Locate the cell with the specified text and output its [X, Y] center coordinate. 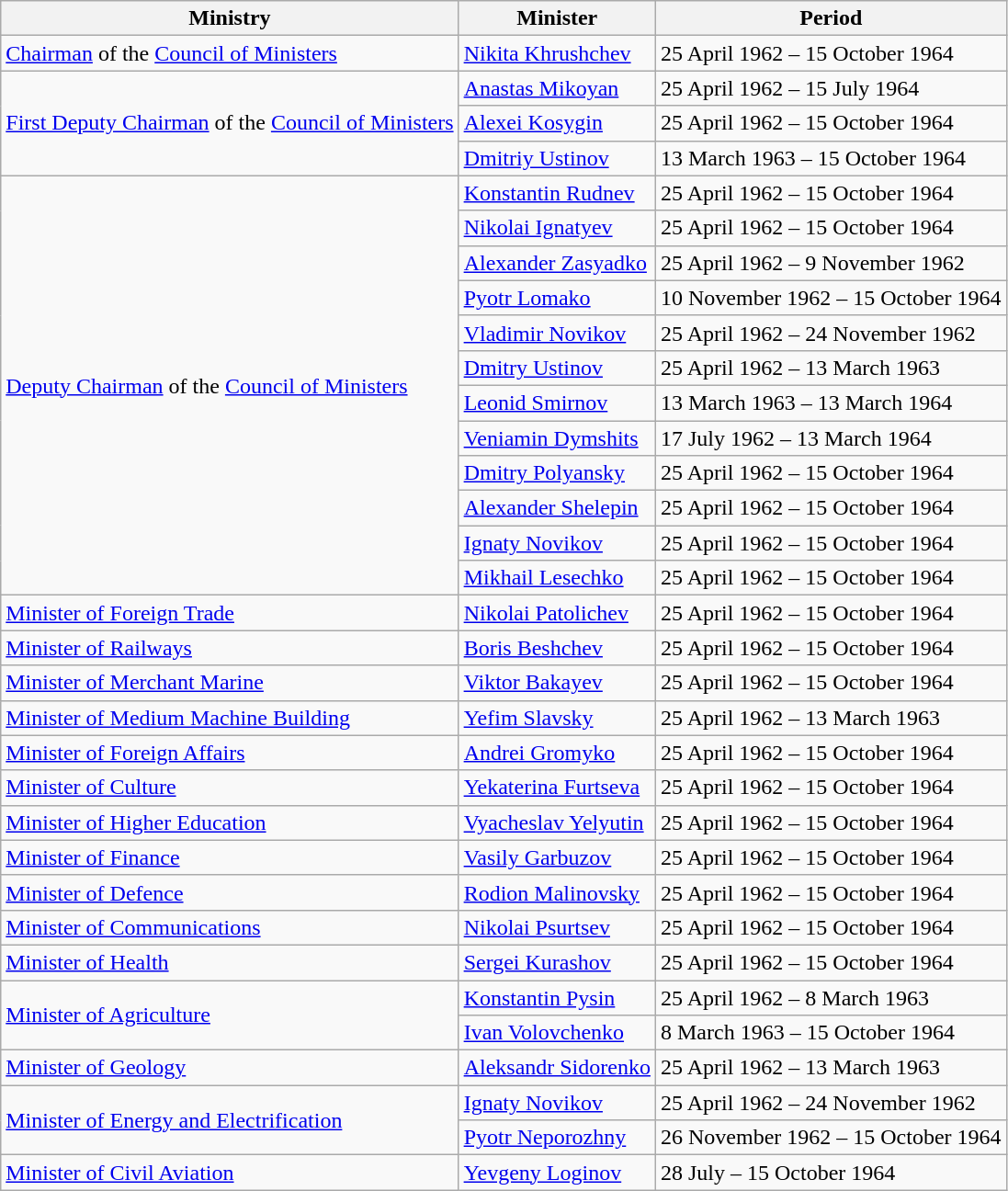
Veniamin Dymshits [557, 438]
Minister of Communications [230, 927]
Konstantin Rudnev [557, 193]
Minister of Medium Machine Building [230, 718]
Alexander Zasyadko [557, 263]
Minister of Merchant Marine [230, 683]
Vladimir Novikov [557, 333]
Vyacheslav Yelyutin [557, 822]
Nikolai Patolichev [557, 613]
Nikita Khrushchev [557, 53]
Deputy Chairman of the Council of Ministers [230, 386]
Nikolai Ignatyev [557, 228]
Minister of Geology [230, 1068]
Minister of Agriculture [230, 1015]
First Deputy Chairman of the Council of Ministers [230, 123]
Minister of Energy and Electrification [230, 1120]
Pyotr Lomako [557, 298]
25 April 1962 – 9 November 1962 [831, 263]
Yefim Slavsky [557, 718]
Period [831, 18]
Dmitry Polyansky [557, 473]
Viktor Bakayev [557, 683]
Konstantin Pysin [557, 997]
Dmitry Ustinov [557, 368]
Nikolai Psurtsev [557, 927]
Minister of Foreign Affairs [230, 753]
Ivan Volovchenko [557, 1033]
28 July – 15 October 1964 [831, 1173]
17 July 1962 – 13 March 1964 [831, 438]
8 March 1963 – 15 October 1964 [831, 1033]
Vasily Garbuzov [557, 857]
Boris Beshchev [557, 648]
25 April 1962 – 8 March 1963 [831, 997]
Minister [557, 18]
Minister of Foreign Trade [230, 613]
Minister of Railways [230, 648]
Chairman of the Council of Ministers [230, 53]
25 April 1962 – 15 July 1964 [831, 88]
Aleksandr Sidorenko [557, 1068]
Yevgeny Loginov [557, 1173]
26 November 1962 – 15 October 1964 [831, 1138]
Minister of Civil Aviation [230, 1173]
Dmitriy Ustinov [557, 158]
Pyotr Neporozhny [557, 1138]
13 March 1963 – 13 March 1964 [831, 403]
Minister of Culture [230, 788]
13 March 1963 – 15 October 1964 [831, 158]
Andrei Gromyko [557, 753]
Minister of Defence [230, 892]
Minister of Finance [230, 857]
Anastas Mikoyan [557, 88]
Rodion Malinovsky [557, 892]
Sergei Kurashov [557, 962]
Leonid Smirnov [557, 403]
Yekaterina Furtseva [557, 788]
Minister of Health [230, 962]
Alexei Kosygin [557, 123]
Minister of Higher Education [230, 822]
Alexander Shelepin [557, 508]
Ministry [230, 18]
10 November 1962 – 15 October 1964 [831, 298]
Mikhail Lesechko [557, 578]
